Extract the [x, y] coordinate from the center of the cell holding the provided text.  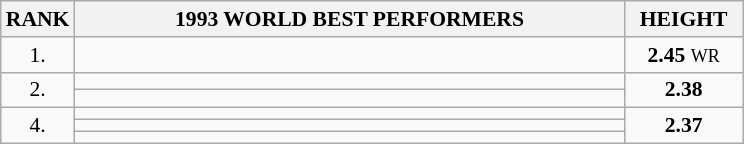
RANK [38, 19]
1. [38, 55]
HEIGHT [684, 19]
2.45 WR [684, 55]
2. [38, 90]
2.37 [684, 126]
4. [38, 126]
2.38 [684, 90]
1993 WORLD BEST PERFORMERS [349, 19]
